Identify which cell holds the provided text, then report its (X, Y) central coordinate. 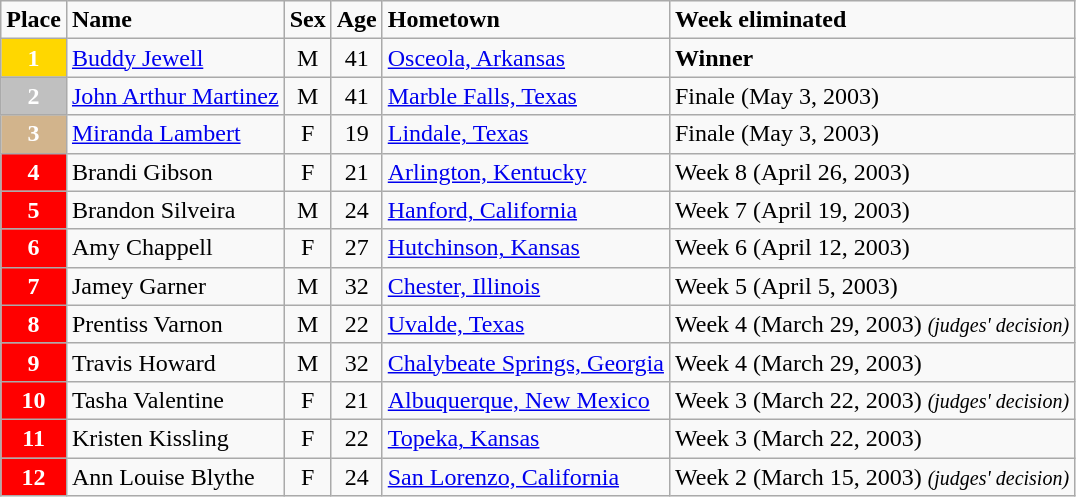
Winner (872, 58)
2 (34, 96)
Kristen Kissling (175, 438)
John Arthur Martinez (175, 96)
Osceola, Arkansas (526, 58)
Place (34, 20)
Albuquerque, New Mexico (526, 400)
Hometown (526, 20)
Week 2 (March 15, 2003) (judges' decision) (872, 477)
Chalybeate Springs, Georgia (526, 362)
27 (356, 248)
12 (34, 477)
11 (34, 438)
Prentiss Varnon (175, 324)
Week 4 (March 29, 2003) (judges' decision) (872, 324)
Week 6 (April 12, 2003) (872, 248)
Lindale, Texas (526, 134)
Age (356, 20)
7 (34, 286)
Jamey Garner (175, 286)
Brandi Gibson (175, 172)
Sex (308, 20)
Hutchinson, Kansas (526, 248)
San Lorenzo, California (526, 477)
9 (34, 362)
Brandon Silveira (175, 210)
Week 8 (April 26, 2003) (872, 172)
Arlington, Kentucky (526, 172)
Ann Louise Blythe (175, 477)
Buddy Jewell (175, 58)
1 (34, 58)
Week 5 (April 5, 2003) (872, 286)
Week eliminated (872, 20)
Tasha Valentine (175, 400)
Miranda Lambert (175, 134)
Name (175, 20)
10 (34, 400)
Week 3 (March 22, 2003) (872, 438)
Topeka, Kansas (526, 438)
Marble Falls, Texas (526, 96)
19 (356, 134)
6 (34, 248)
Week 4 (March 29, 2003) (872, 362)
3 (34, 134)
Hanford, California (526, 210)
Chester, Illinois (526, 286)
8 (34, 324)
Uvalde, Texas (526, 324)
Week 7 (April 19, 2003) (872, 210)
Week 3 (March 22, 2003) (judges' decision) (872, 400)
Amy Chappell (175, 248)
5 (34, 210)
Travis Howard (175, 362)
4 (34, 172)
